Provide the (X, Y) coordinate of the cell's center where the given text is located.  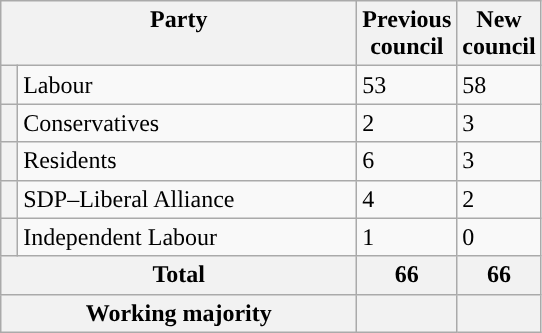
SDP–Liberal Alliance (188, 199)
Conservatives (188, 123)
6 (407, 161)
Party (179, 34)
58 (499, 85)
Independent Labour (188, 237)
0 (499, 237)
Labour (188, 85)
4 (407, 199)
Working majority (179, 313)
1 (407, 237)
Residents (188, 161)
53 (407, 85)
Total (179, 275)
New council (499, 34)
Previous council (407, 34)
